Pinpoint the cell where the given text exists, returning its (X, Y) midpoint coordinate. 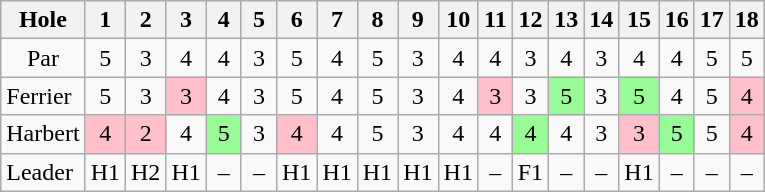
14 (602, 20)
Leader (43, 172)
12 (530, 20)
F1 (530, 172)
Par (43, 58)
11 (495, 20)
16 (676, 20)
H2 (146, 172)
1 (105, 20)
Harbert (43, 134)
18 (746, 20)
15 (639, 20)
Hole (43, 20)
8 (377, 20)
9 (418, 20)
Ferrier (43, 96)
10 (458, 20)
17 (712, 20)
6 (296, 20)
7 (337, 20)
13 (566, 20)
